Output the (x, y) coordinate of the center of the cell containing the given text.  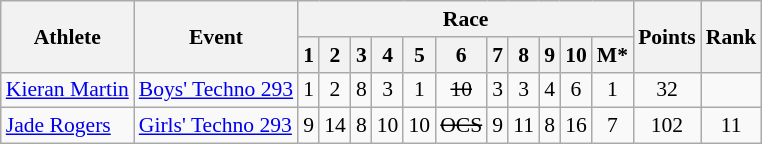
OCS (461, 126)
Girls' Techno 293 (216, 126)
Kieran Martin (68, 90)
16 (576, 126)
32 (667, 90)
Jade Rogers (68, 126)
Event (216, 36)
Boys' Techno 293 (216, 90)
Rank (732, 36)
Points (667, 36)
M* (612, 55)
14 (335, 126)
Athlete (68, 36)
5 (419, 55)
Race (466, 19)
102 (667, 126)
